Extract the (x, y) coordinate from the center of the cell holding the provided text.  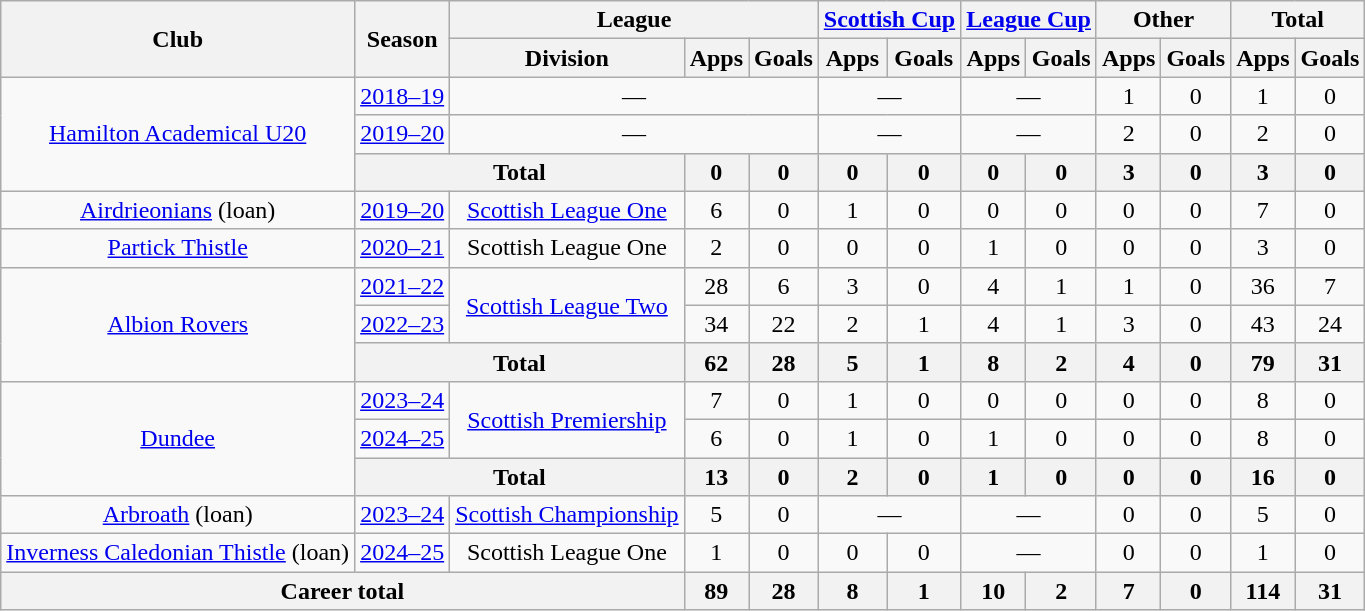
2018–19 (402, 96)
Hamilton Academical U20 (178, 134)
2021–22 (402, 286)
Other (1163, 20)
Dundee (178, 438)
Club (178, 39)
22 (784, 324)
League (634, 20)
League Cup (1029, 20)
Scottish League Two (567, 305)
36 (1263, 286)
79 (1263, 362)
Scottish Championship (567, 515)
16 (1263, 477)
Season (402, 39)
Albion Rovers (178, 324)
114 (1263, 591)
62 (716, 362)
2022–23 (402, 324)
Scottish Premiership (567, 419)
Division (567, 58)
89 (716, 591)
Partick Thistle (178, 248)
Airdrieonians (loan) (178, 210)
34 (716, 324)
10 (994, 591)
43 (1263, 324)
13 (716, 477)
Career total (342, 591)
2020–21 (402, 248)
Scottish Cup (889, 20)
Arbroath (loan) (178, 515)
Inverness Caledonian Thistle (loan) (178, 553)
24 (1330, 324)
